Output the [X, Y] coordinate of the center of the cell containing the given text.  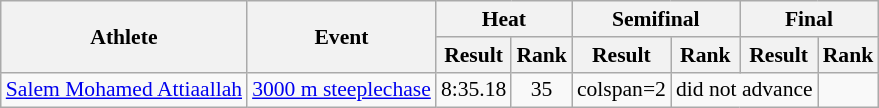
did not advance [744, 90]
35 [542, 90]
Semifinal [656, 19]
Event [342, 36]
Athlete [124, 36]
colspan=2 [622, 90]
3000 m steeplechase [342, 90]
Final [810, 19]
Salem Mohamed Attiaallah [124, 90]
Heat [504, 19]
8:35.18 [474, 90]
